Scan for the cell matching the given text and deliver its [X, Y] coordinate at center. 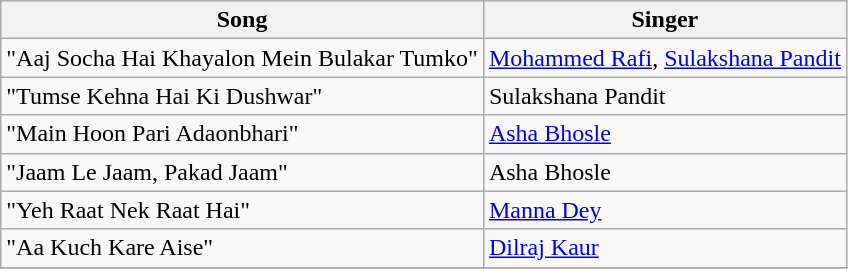
Mohammed Rafi, Sulakshana Pandit [664, 58]
"Main Hoon Pari Adaonbhari" [242, 134]
"Aaj Socha Hai Khayalon Mein Bulakar Tumko" [242, 58]
"Tumse Kehna Hai Ki Dushwar" [242, 96]
"Yeh Raat Nek Raat Hai" [242, 210]
Song [242, 20]
Singer [664, 20]
"Aa Kuch Kare Aise" [242, 248]
Dilraj Kaur [664, 248]
"Jaam Le Jaam, Pakad Jaam" [242, 172]
Manna Dey [664, 210]
Sulakshana Pandit [664, 96]
